Find where the given text appears and provide that cell's center as [X, Y] coordinate. 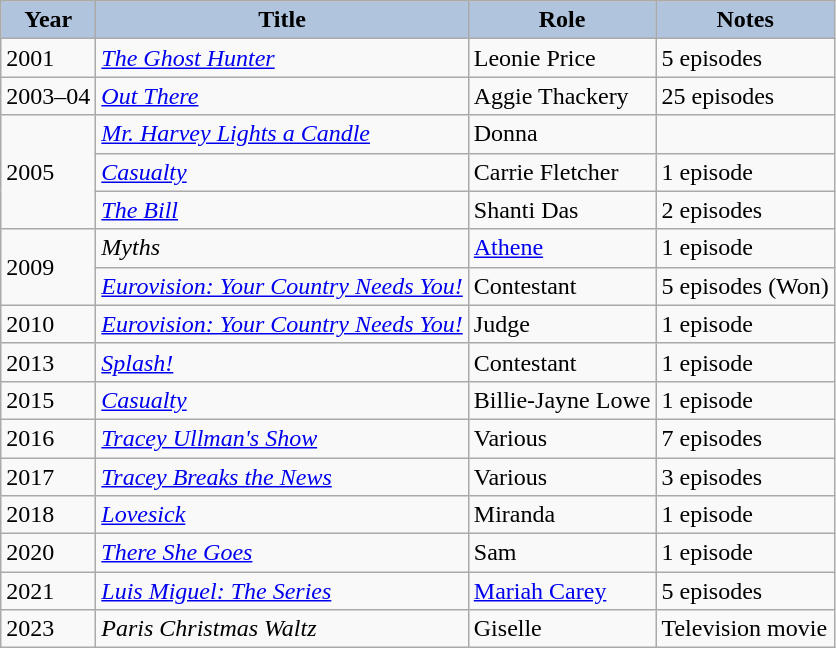
2018 [48, 515]
25 episodes [745, 96]
Out There [282, 96]
Sam [562, 553]
Title [282, 20]
7 episodes [745, 438]
2021 [48, 591]
There She Goes [282, 553]
Role [562, 20]
Billie-Jayne Lowe [562, 400]
Television movie [745, 629]
Judge [562, 324]
Paris Christmas Waltz [282, 629]
2 episodes [745, 210]
The Ghost Hunter [282, 58]
Donna [562, 134]
Notes [745, 20]
Aggie Thackery [562, 96]
2013 [48, 362]
Mr. Harvey Lights a Candle [282, 134]
2009 [48, 267]
Shanti Das [562, 210]
Lovesick [282, 515]
2015 [48, 400]
Mariah Carey [562, 591]
Leonie Price [562, 58]
Giselle [562, 629]
2020 [48, 553]
5 episodes (Won) [745, 286]
Athene [562, 248]
2010 [48, 324]
2016 [48, 438]
Miranda [562, 515]
Carrie Fletcher [562, 172]
Tracey Breaks the News [282, 477]
2001 [48, 58]
3 episodes [745, 477]
Tracey Ullman's Show [282, 438]
Myths [282, 248]
2003–04 [48, 96]
2017 [48, 477]
Splash! [282, 362]
2005 [48, 172]
Year [48, 20]
The Bill [282, 210]
Luis Miguel: The Series [282, 591]
2023 [48, 629]
